Return the [X, Y] coordinate for the center point of the cell that contains the specified text.  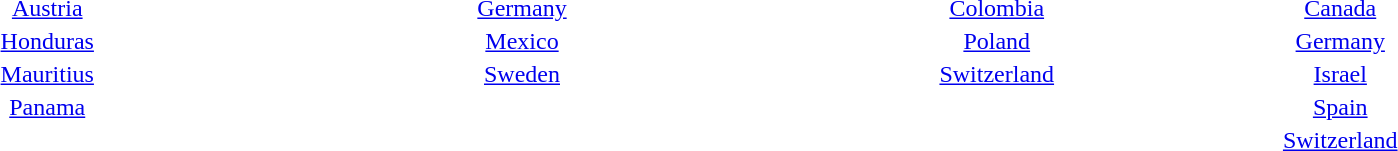
Mexico [522, 41]
Poland [997, 41]
Sweden [522, 75]
Switzerland [997, 75]
